Capture the cell that displays the provided text and extract its [x, y] central coordinate. 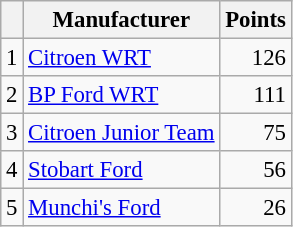
Stobart Ford [122, 170]
Munchi's Ford [122, 208]
BP Ford WRT [122, 95]
2 [12, 95]
Citroen Junior Team [122, 133]
56 [256, 170]
3 [12, 133]
111 [256, 95]
Citroen WRT [122, 58]
26 [256, 208]
4 [12, 170]
Points [256, 20]
5 [12, 208]
126 [256, 58]
75 [256, 133]
Manufacturer [122, 20]
1 [12, 58]
